Locate the cell with the specified text and output its [X, Y] center coordinate. 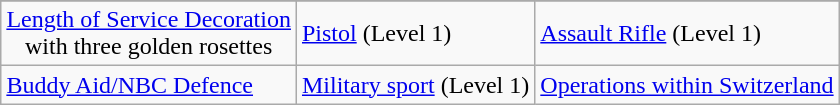
Assault Rifle (Level 1) [687, 34]
Pistol (Level 1) [415, 34]
Operations within Switzerland [687, 85]
Length of Service Decorationwith three golden rosettes [149, 34]
Buddy Aid/NBC Defence [149, 85]
Military sport (Level 1) [415, 85]
